For the text-containing cell, return its midpoint in (x, y) coordinate format. 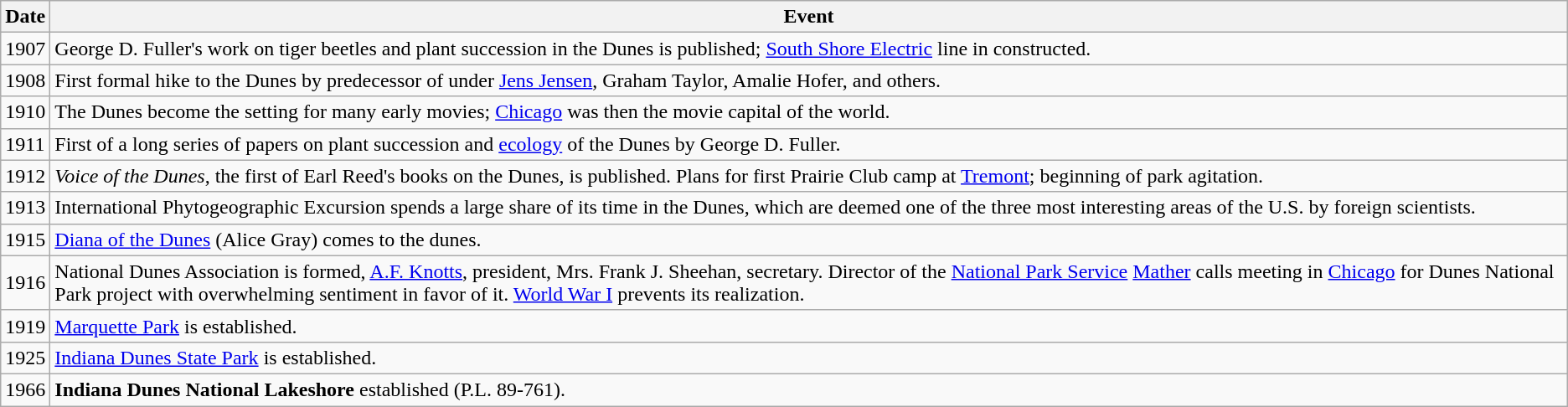
Indiana Dunes National Lakeshore established (P.L. 89-761). (809, 389)
1919 (25, 326)
1907 (25, 49)
First formal hike to the Dunes by predecessor of under Jens Jensen, Graham Taylor, Amalie Hofer, and others. (809, 80)
The Dunes become the setting for many early movies; Chicago was then the movie capital of the world. (809, 112)
First of a long series of papers on plant succession and ecology of the Dunes by George D. Fuller. (809, 144)
1915 (25, 240)
1966 (25, 389)
1911 (25, 144)
1916 (25, 283)
George D. Fuller's work on tiger beetles and plant succession in the Dunes is published; South Shore Electric line in constructed. (809, 49)
Event (809, 17)
1913 (25, 208)
1908 (25, 80)
Date (25, 17)
Indiana Dunes State Park is established. (809, 358)
1912 (25, 176)
1910 (25, 112)
Marquette Park is established. (809, 326)
1925 (25, 358)
Diana of the Dunes (Alice Gray) comes to the dunes. (809, 240)
